Determine the (X, Y) coordinate at the center of the cell enclosing the given text.  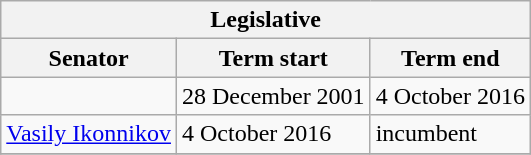
Term end (450, 58)
incumbent (450, 134)
Term start (273, 58)
Vasily Ikonnikov (89, 134)
Senator (89, 58)
Legislative (266, 20)
28 December 2001 (273, 96)
